Detect which cell encompasses the target text, then output its (X, Y) center coordinate. 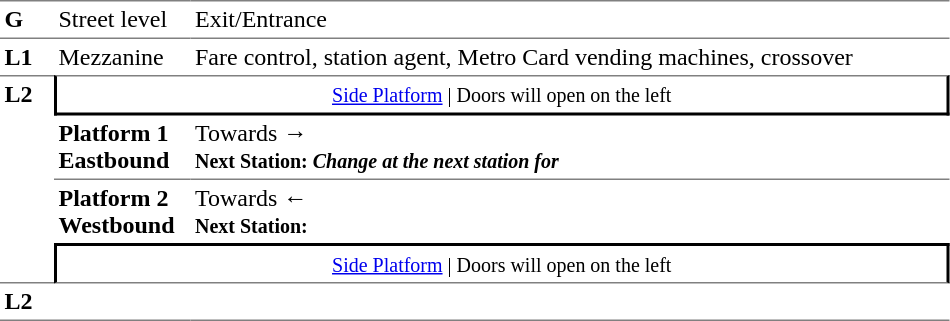
Fare control, station agent, Metro Card vending machines, crossover (570, 57)
G (27, 20)
Platform 1Eastbound (122, 148)
L1 (27, 57)
L2 (27, 179)
Towards ← Next Station: (570, 212)
Towards → Next Station: Change at the next station for (570, 148)
Mezzanine (122, 57)
Exit/Entrance (570, 20)
Street level (122, 20)
Platform 2 Westbound (122, 212)
